Extract the [x, y] coordinate from the center of the cell holding the provided text.  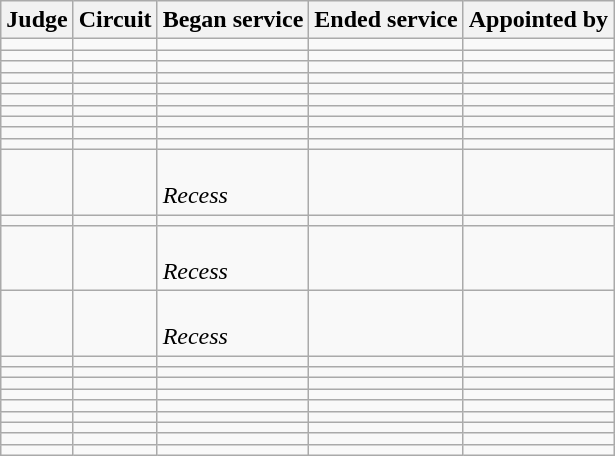
Circuit [115, 20]
Judge [37, 20]
Ended service [386, 20]
Began service [233, 20]
Appointed by [538, 20]
